Pinpoint the cell where the given text exists, returning its (x, y) midpoint coordinate. 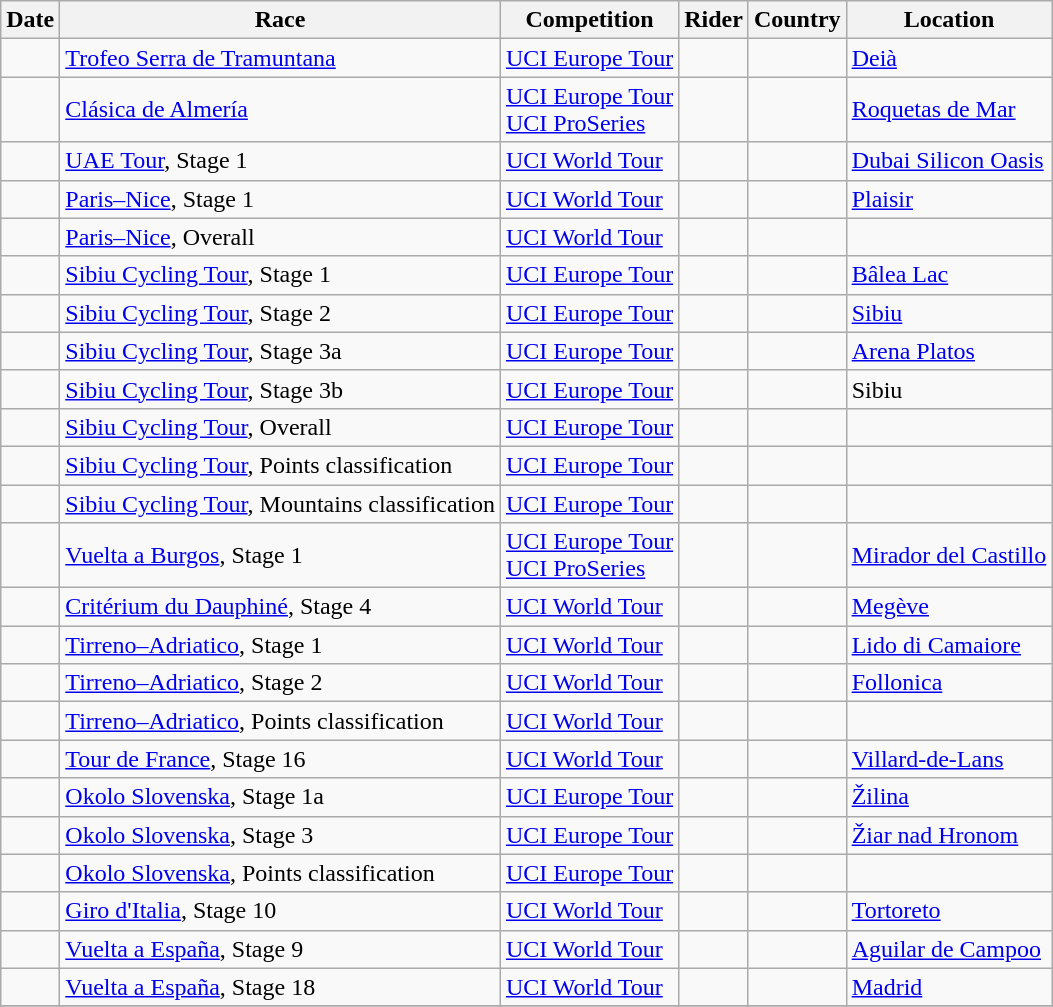
Vuelta a España, Stage 9 (280, 949)
Okolo Slovenska, Stage 3 (280, 835)
Sibiu Cycling Tour, Stage 3b (280, 389)
Tirreno–Adriatico, Points classification (280, 721)
Dubai Silicon Oasis (949, 161)
Sibiu Cycling Tour, Stage 3a (280, 351)
Deià (949, 58)
Megève (949, 607)
Competition (589, 20)
Sibiu Cycling Tour, Stage 2 (280, 313)
Location (949, 20)
Giro d'Italia, Stage 10 (280, 911)
Country (797, 20)
Race (280, 20)
Vuelta a Burgos, Stage 1 (280, 556)
Paris–Nice, Overall (280, 237)
Follonica (949, 683)
Arena Platos (949, 351)
Paris–Nice, Stage 1 (280, 199)
Critérium du Dauphiné, Stage 4 (280, 607)
Clásica de Almería (280, 110)
Sibiu Cycling Tour, Points classification (280, 465)
Tirreno–Adriatico, Stage 1 (280, 645)
Date (30, 20)
Tirreno–Adriatico, Stage 2 (280, 683)
Tour de France, Stage 16 (280, 759)
Villard-de-Lans (949, 759)
Vuelta a España, Stage 18 (280, 987)
Okolo Slovenska, Points classification (280, 873)
Okolo Slovenska, Stage 1a (280, 797)
Sibiu Cycling Tour, Overall (280, 427)
Madrid (949, 987)
Mirador del Castillo (949, 556)
Roquetas de Mar (949, 110)
Rider (714, 20)
Trofeo Serra de Tramuntana (280, 58)
Sibiu Cycling Tour, Stage 1 (280, 275)
Bâlea Lac (949, 275)
Lido di Camaiore (949, 645)
Sibiu Cycling Tour, Mountains classification (280, 503)
UAE Tour, Stage 1 (280, 161)
Aguilar de Campoo (949, 949)
Žiar nad Hronom (949, 835)
Žilina (949, 797)
Plaisir (949, 199)
Tortoreto (949, 911)
